Capture the cell that displays the provided text and extract its (X, Y) central coordinate. 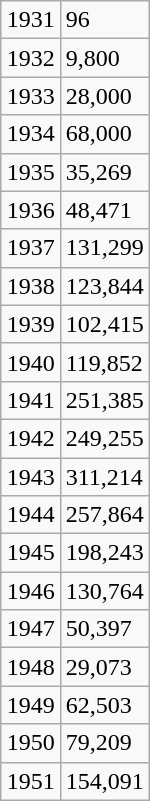
68,000 (104, 134)
198,243 (104, 553)
1949 (30, 705)
1939 (30, 324)
1951 (30, 781)
311,214 (104, 477)
28,000 (104, 96)
1931 (30, 20)
1943 (30, 477)
9,800 (104, 58)
29,073 (104, 667)
1936 (30, 210)
130,764 (104, 591)
1933 (30, 96)
1942 (30, 438)
257,864 (104, 515)
1944 (30, 515)
1946 (30, 591)
50,397 (104, 629)
62,503 (104, 705)
131,299 (104, 248)
249,255 (104, 438)
1932 (30, 58)
96 (104, 20)
1938 (30, 286)
1947 (30, 629)
119,852 (104, 362)
1941 (30, 400)
1945 (30, 553)
1935 (30, 172)
1948 (30, 667)
1940 (30, 362)
48,471 (104, 210)
79,209 (104, 743)
1937 (30, 248)
1934 (30, 134)
251,385 (104, 400)
123,844 (104, 286)
1950 (30, 743)
35,269 (104, 172)
102,415 (104, 324)
154,091 (104, 781)
